Identify which cell holds the provided text, then report its (x, y) central coordinate. 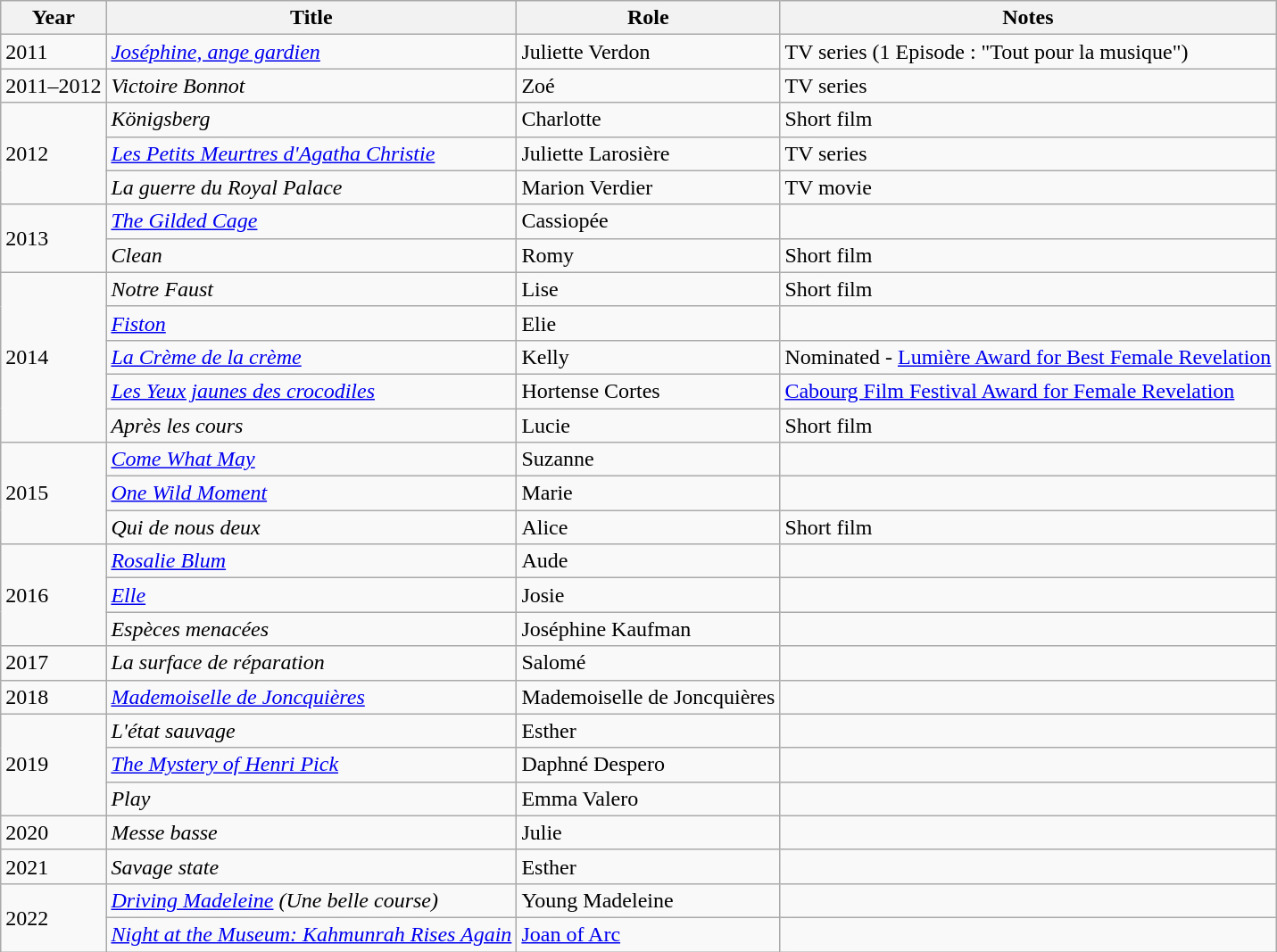
Königsberg (311, 120)
Savage state (311, 866)
Aude (648, 561)
La guerre du Royal Palace (311, 187)
Elle (311, 595)
Cabourg Film Festival Award for Female Revelation (1028, 391)
Zoé (648, 86)
Alice (648, 527)
Title (311, 18)
Nominated - Lumière Award for Best Female Revelation (1028, 357)
Joséphine, ange gardien (311, 52)
Driving Madeleine (Une belle course) (311, 900)
2022 (54, 917)
2016 (54, 595)
Suzanne (648, 459)
2017 (54, 663)
Qui de nous deux (311, 527)
Juliette Larosière (648, 153)
Cassiopée (648, 221)
Les Yeux jaunes des crocodiles (311, 391)
Year (54, 18)
2019 (54, 765)
Rosalie Blum (311, 561)
L'état sauvage (311, 731)
Come What May (311, 459)
Clean (311, 255)
2014 (54, 357)
Joan of Arc (648, 934)
Marion Verdier (648, 187)
One Wild Moment (311, 493)
Hortense Cortes (648, 391)
Lise (648, 289)
Messe basse (311, 832)
Josie (648, 595)
The Gilded Cage (311, 221)
The Mystery of Henri Pick (311, 765)
Espèces menacées (311, 629)
TV movie (1028, 187)
Juliette Verdon (648, 52)
Charlotte (648, 120)
2012 (54, 153)
Notre Faust (311, 289)
Fiston (311, 323)
Night at the Museum: Kahmunrah Rises Again (311, 934)
Young Madeleine (648, 900)
Salomé (648, 663)
Play (311, 799)
2018 (54, 697)
Elie (648, 323)
Notes (1028, 18)
Daphné Despero (648, 765)
TV series (1 Episode : "Tout pour la musique") (1028, 52)
Role (648, 18)
2020 (54, 832)
2021 (54, 866)
Joséphine Kaufman (648, 629)
Victoire Bonnot (311, 86)
La surface de réparation (311, 663)
Julie (648, 832)
Kelly (648, 357)
2015 (54, 493)
Les Petits Meurtres d'Agatha Christie (311, 153)
La Crème de la crème (311, 357)
Emma Valero (648, 799)
2011–2012 (54, 86)
2011 (54, 52)
Après les cours (311, 426)
Marie (648, 493)
Romy (648, 255)
Lucie (648, 426)
2013 (54, 238)
